Extract the [x, y] coordinate from the center of the cell holding the provided text.  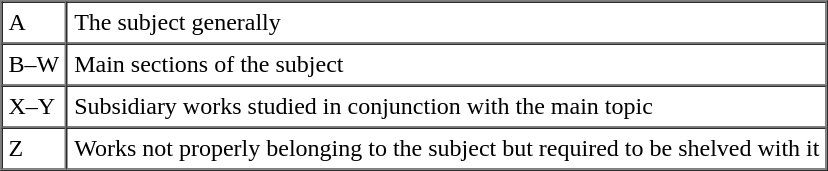
Subsidiary works studied in conjunction with the main topic [447, 107]
X–Y [34, 107]
Works not properly belonging to the subject but required to be shelved with it [447, 149]
Z [34, 149]
A [34, 23]
Main sections of the subject [447, 65]
B–W [34, 65]
The subject generally [447, 23]
